Scan for the cell matching the given text and deliver its (x, y) coordinate at center. 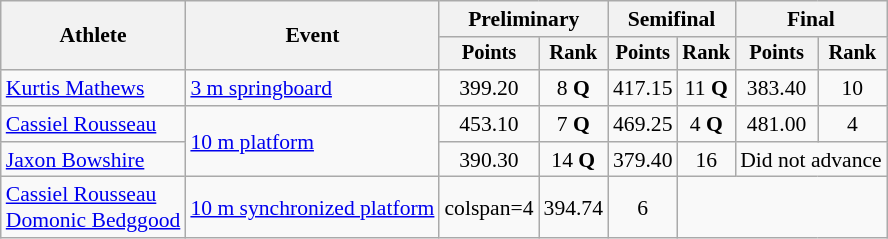
379.40 (642, 160)
394.74 (574, 208)
Semifinal (672, 19)
469.25 (642, 124)
399.20 (488, 88)
Kurtis Mathews (94, 88)
453.10 (488, 124)
417.15 (642, 88)
4 (852, 124)
7 Q (574, 124)
Preliminary (524, 19)
3 m springboard (312, 88)
14 Q (574, 160)
11 Q (707, 88)
Cassiel Rousseau (94, 124)
383.40 (776, 88)
Cassiel RousseauDomonic Bedggood (94, 208)
16 (707, 160)
10 m platform (312, 142)
390.30 (488, 160)
Athlete (94, 36)
6 (642, 208)
colspan=4 (488, 208)
10 (852, 88)
Final (811, 19)
4 Q (707, 124)
Event (312, 36)
Did not advance (811, 160)
481.00 (776, 124)
10 m synchronized platform (312, 208)
Jaxon Bowshire (94, 160)
8 Q (574, 88)
